Return [X, Y] of the center of cell containing provided text 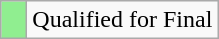
Qualified for Final [122, 20]
